Return the (X, Y) coordinate for the center point of the cell that contains the specified text.  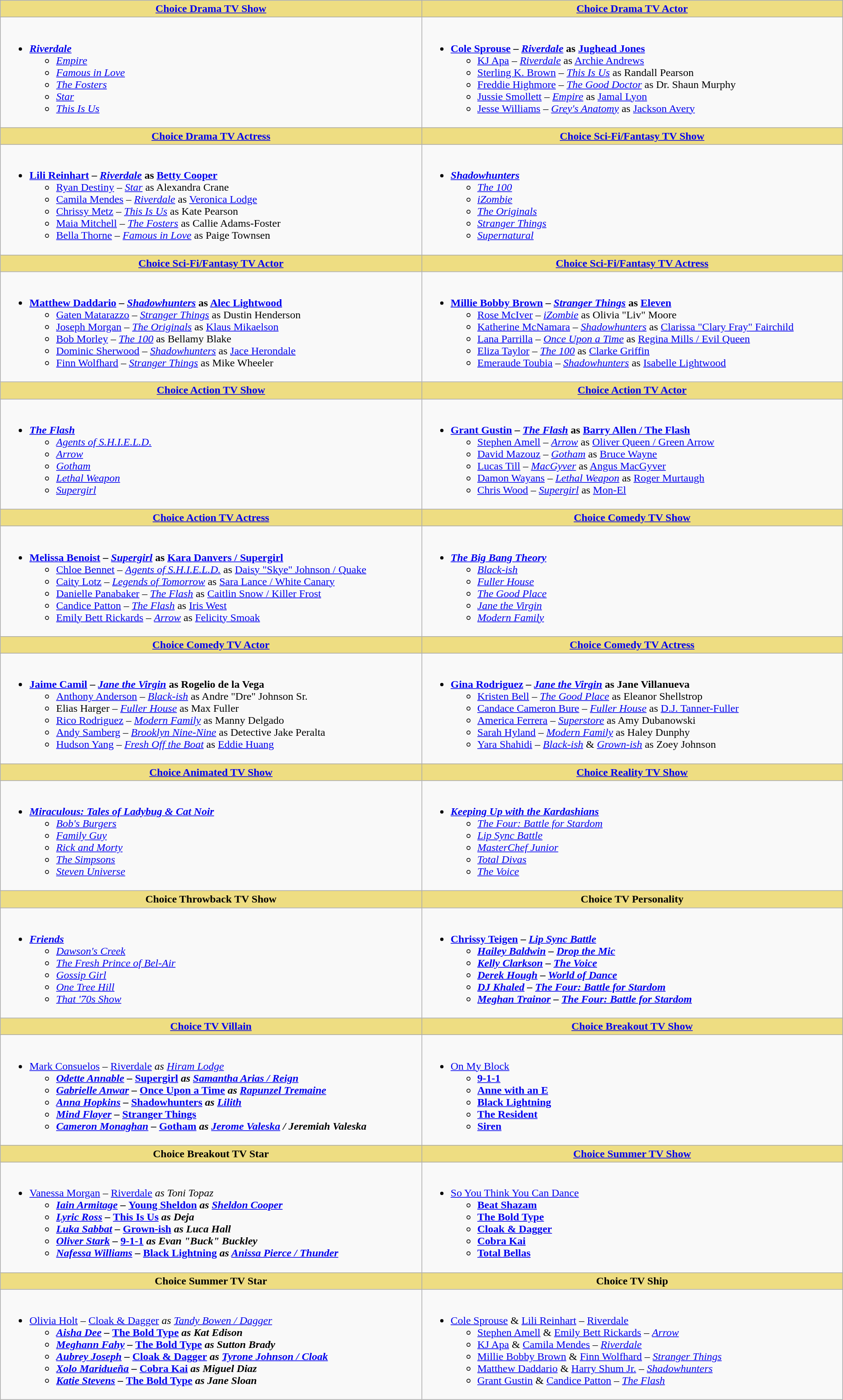
RiverdaleEmpireFamous in LoveThe FostersStarThis Is Us (211, 72)
Choice Breakout TV Show (632, 1027)
Choice Breakout TV Star (211, 1154)
Choice Summer TV Show (632, 1154)
Choice Sci-Fi/Fantasy TV Actress (632, 263)
Choice Sci-Fi/Fantasy TV Actor (211, 263)
Choice TV Personality (632, 899)
Choice Sci-Fi/Fantasy TV Show (632, 136)
ShadowhuntersThe 100iZombieThe OriginalsStranger ThingsSupernatural (632, 200)
Choice TV Ship (632, 1281)
Choice Action TV Show (211, 390)
Choice Summer TV Star (211, 1281)
Choice Drama TV Actress (211, 136)
Choice Action TV Actor (632, 390)
The Big Bang TheoryBlack-ishFuller HouseThe Good PlaceJane the VirginModern Family (632, 581)
Choice Reality TV Show (632, 772)
On My Block9-1-1Anne with an EBlack LightningThe ResidentSiren (632, 1090)
Choice Comedy TV Show (632, 517)
Choice Throwback TV Show (211, 899)
FriendsDawson's CreekThe Fresh Prince of Bel-AirGossip GirlOne Tree HillThat '70s Show (211, 963)
Keeping Up with the KardashiansThe Four: Battle for StardomLip Sync BattleMasterChef JuniorTotal DivasThe Voice (632, 836)
Choice TV Villain (211, 1027)
So You Think You Can DanceBeat ShazamThe Bold TypeCloak & DaggerCobra KaiTotal Bellas (632, 1217)
Choice Comedy TV Actress (632, 645)
Choice Comedy TV Actor (211, 645)
Choice Animated TV Show (211, 772)
Choice Drama TV Show (211, 9)
Miraculous: Tales of Ladybug & Cat NoirBob's BurgersFamily GuyRick and MortyThe SimpsonsSteven Universe (211, 836)
Choice Action TV Actress (211, 517)
The FlashAgents of S.H.I.E.L.D.ArrowGothamLethal WeaponSupergirl (211, 454)
Choice Drama TV Actor (632, 9)
